From the cell containing the given text, extract its center point as (X, Y) coordinate. 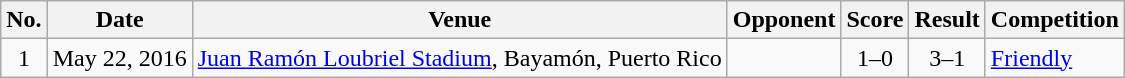
Score (875, 20)
1 (24, 58)
3–1 (947, 58)
No. (24, 20)
Result (947, 20)
1–0 (875, 58)
Opponent (784, 20)
Venue (460, 20)
May 22, 2016 (120, 58)
Date (120, 20)
Juan Ramón Loubriel Stadium, Bayamón, Puerto Rico (460, 58)
Competition (1054, 20)
Friendly (1054, 58)
